Return the [x, y] coordinate for the center point of the cell that contains the specified text.  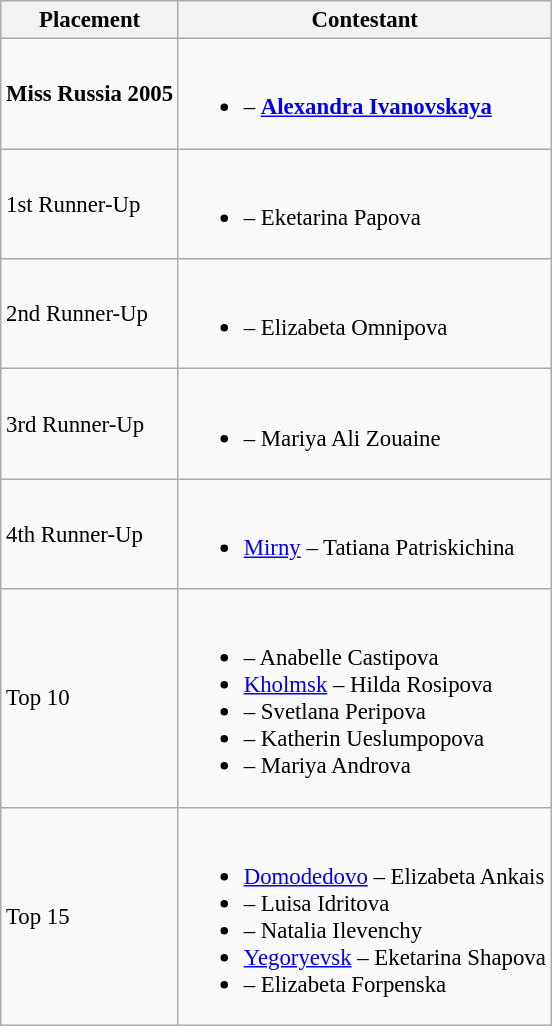
Miss Russia 2005 [90, 94]
Top 15 [90, 916]
3rd Runner-Up [90, 424]
– Eketarina Papova [364, 204]
Top 10 [90, 698]
4th Runner-Up [90, 534]
Contestant [364, 20]
1st Runner-Up [90, 204]
Domodedovo – Elizabeta Ankais – Luisa Idritova – Natalia Ilevenchy Yegoryevsk – Eketarina Shapova – Elizabeta Forpenska [364, 916]
2nd Runner-Up [90, 314]
– Mariya Ali Zouaine [364, 424]
– Anabelle Castipova Kholmsk – Hilda Rosipova – Svetlana Peripova – Katherin Ueslumpopova – Mariya Androva [364, 698]
– Alexandra Ivanovskaya [364, 94]
– Elizabeta Omnipova [364, 314]
Mirny – Tatiana Patriskichina [364, 534]
Placement [90, 20]
